Return (x, y) of the center of cell containing provided text 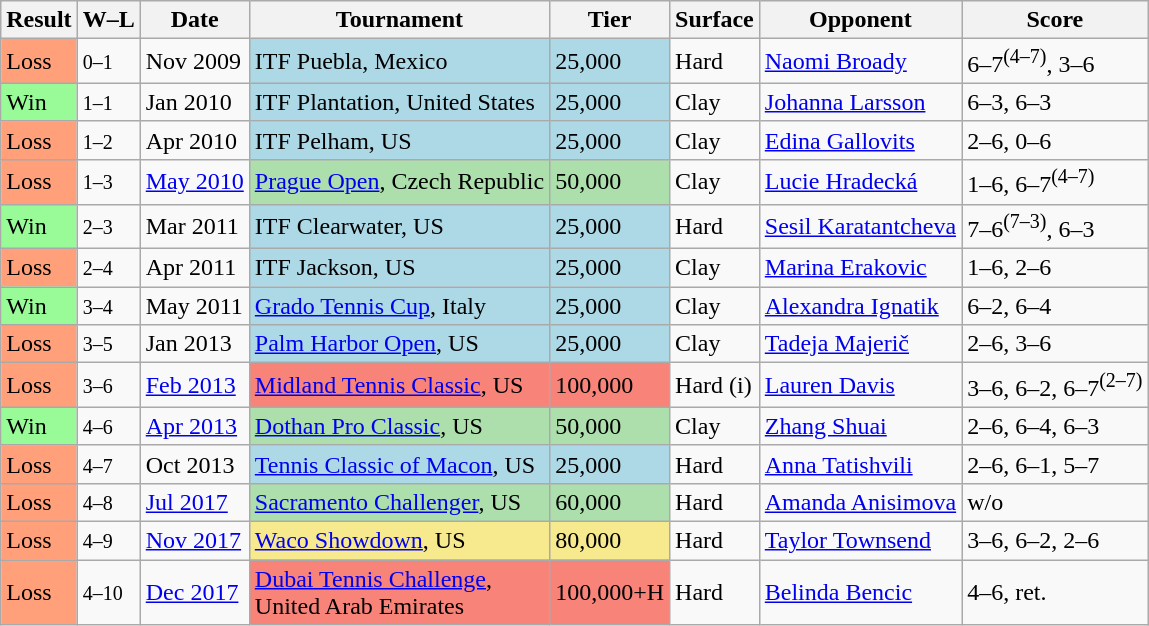
Zhang Shuai (860, 426)
ITF Plantation, United States (399, 102)
Prague Open, Czech Republic (399, 182)
Tier (610, 20)
100,000+H (610, 592)
Tennis Classic of Macon, US (399, 464)
Mar 2011 (194, 226)
Dubai Tennis Challenge, United Arab Emirates (399, 592)
2–4 (108, 268)
Palm Harbor Open, US (399, 344)
4–9 (108, 541)
2–6, 6–4, 6–3 (1055, 426)
4–6 (108, 426)
60,000 (610, 502)
Dec 2017 (194, 592)
Apr 2013 (194, 426)
1–3 (108, 182)
Dothan Pro Classic, US (399, 426)
Nov 2009 (194, 62)
7–6(7–3), 6–3 (1055, 226)
1–6, 2–6 (1055, 268)
3–5 (108, 344)
Grado Tennis Cup, Italy (399, 306)
Sacramento Challenger, US (399, 502)
Sesil Karatantcheva (860, 226)
100,000 (610, 386)
4–7 (108, 464)
4–10 (108, 592)
May 2010 (194, 182)
ITF Clearwater, US (399, 226)
80,000 (610, 541)
Alexandra Ignatik (860, 306)
Jul 2017 (194, 502)
W–L (108, 20)
Tadeja Majerič (860, 344)
2–6, 0–6 (1055, 140)
Hard (i) (715, 386)
Waco Showdown, US (399, 541)
ITF Pelham, US (399, 140)
Nov 2017 (194, 541)
Jan 2013 (194, 344)
Naomi Broady (860, 62)
Apr 2011 (194, 268)
Oct 2013 (194, 464)
Opponent (860, 20)
Score (1055, 20)
w/o (1055, 502)
Johanna Larsson (860, 102)
Tournament (399, 20)
ITF Puebla, Mexico (399, 62)
3–6 (108, 386)
4–8 (108, 502)
6–3, 6–3 (1055, 102)
May 2011 (194, 306)
Date (194, 20)
ITF Jackson, US (399, 268)
Surface (715, 20)
Apr 2010 (194, 140)
2–6, 6–1, 5–7 (1055, 464)
Belinda Bencic (860, 592)
1–2 (108, 140)
Midland Tennis Classic, US (399, 386)
Anna Tatishvili (860, 464)
3–4 (108, 306)
Taylor Townsend (860, 541)
2–6, 3–6 (1055, 344)
Lucie Hradecká (860, 182)
Feb 2013 (194, 386)
6–7(4–7), 3–6 (1055, 62)
Result (39, 20)
4–6, ret. (1055, 592)
2–3 (108, 226)
0–1 (108, 62)
Amanda Anisimova (860, 502)
1–6, 6–7(4–7) (1055, 182)
Edina Gallovits (860, 140)
3–6, 6–2, 2–6 (1055, 541)
6–2, 6–4 (1055, 306)
Lauren Davis (860, 386)
Marina Erakovic (860, 268)
Jan 2010 (194, 102)
1–1 (108, 102)
3–6, 6–2, 6–7(2–7) (1055, 386)
